Pinpoint the cell where the given text exists, returning its (X, Y) midpoint coordinate. 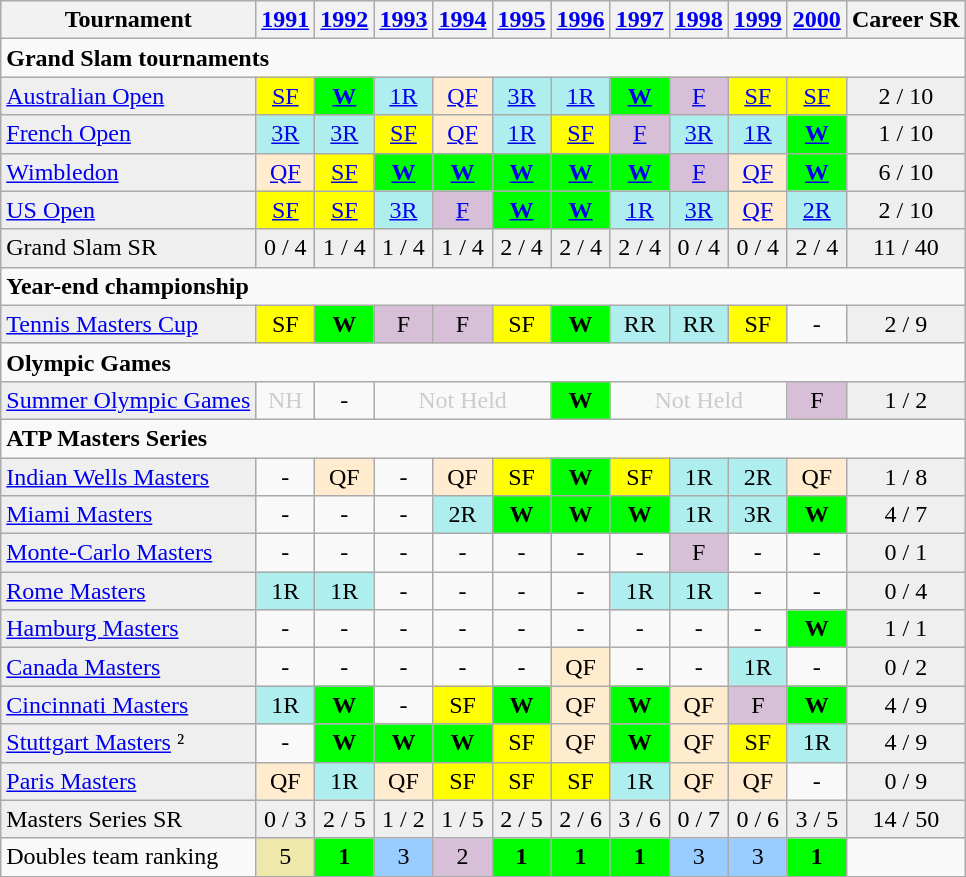
2 / 9 (906, 324)
Grand Slam tournaments (483, 58)
2 (462, 857)
1991 (286, 20)
1997 (640, 20)
3 / 6 (640, 819)
4 / 7 (906, 515)
Summer Olympic Games (128, 400)
0 / 3 (286, 819)
French Open (128, 134)
2 / 6 (580, 819)
2000 (816, 20)
1 / 10 (906, 134)
1992 (344, 20)
3 / 5 (816, 819)
1 / 8 (906, 477)
1993 (404, 20)
1994 (462, 20)
Paris Masters (128, 781)
0 / 7 (698, 819)
Canada Masters (128, 667)
1 / 1 (906, 629)
Hamburg Masters (128, 629)
5 (286, 857)
Rome Masters (128, 591)
Australian Open (128, 96)
Tennis Masters Cup (128, 324)
1 / 5 (462, 819)
NH (286, 400)
0 / 1 (906, 553)
Monte-Carlo Masters (128, 553)
14 / 50 (906, 819)
1996 (580, 20)
Olympic Games (483, 362)
Wimbledon (128, 172)
1999 (758, 20)
0 / 9 (906, 781)
0 / 2 (906, 667)
Masters Series SR (128, 819)
1998 (698, 20)
Doubles team ranking (128, 857)
Cincinnati Masters (128, 705)
Indian Wells Masters (128, 477)
US Open (128, 210)
Miami Masters (128, 515)
Tournament (128, 20)
ATP Masters Series (483, 438)
6 / 10 (906, 172)
Stuttgart Masters ² (128, 743)
Grand Slam SR (128, 248)
11 / 40 (906, 248)
0 / 6 (758, 819)
1995 (522, 20)
Year-end championship (483, 286)
Career SR (906, 20)
